Return [x, y] of the center of cell containing provided text 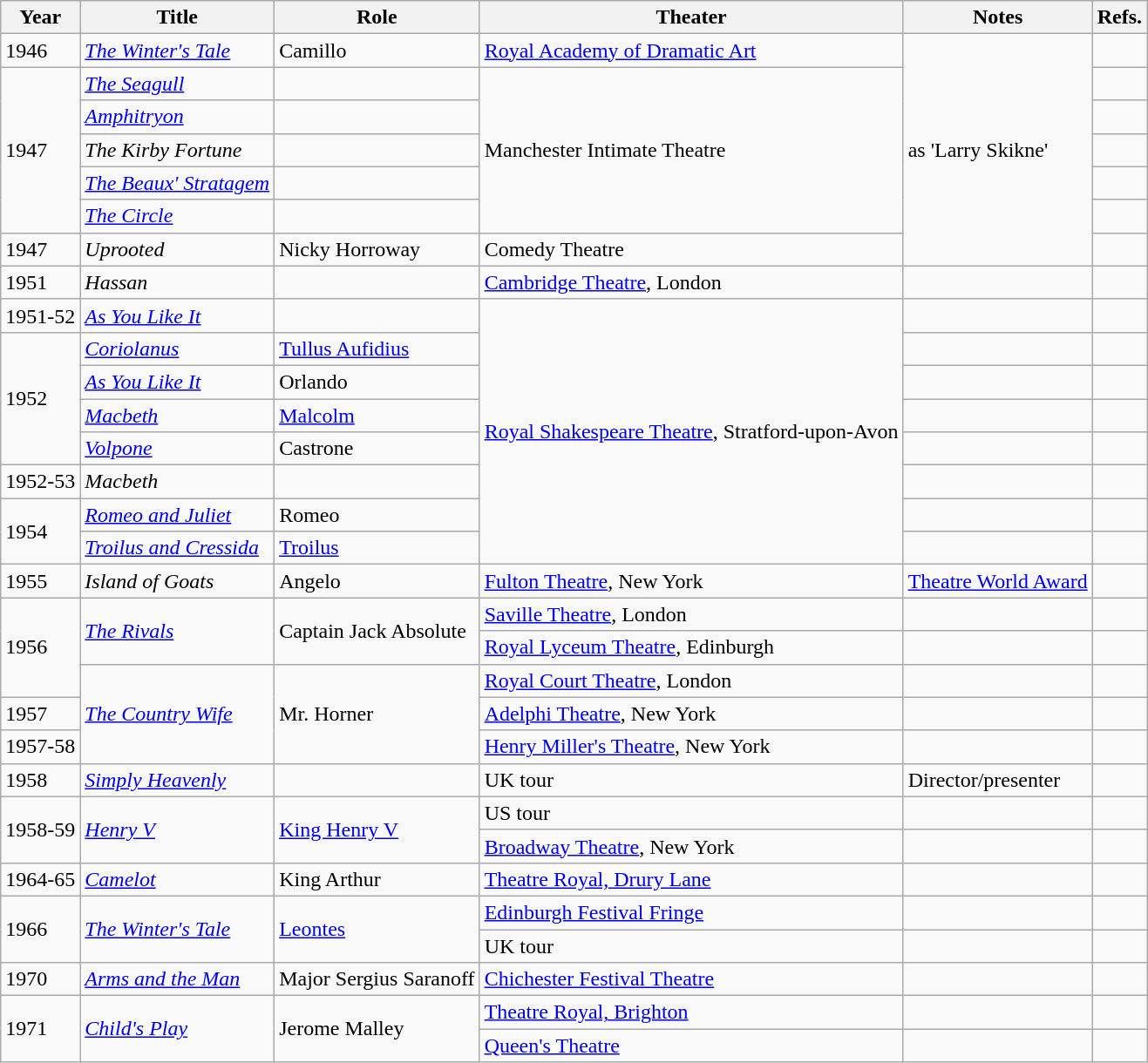
Role [377, 17]
Queen's Theatre [691, 1046]
Romeo and Juliet [178, 515]
Royal Lyceum Theatre, Edinburgh [691, 647]
Royal Academy of Dramatic Art [691, 51]
Uprooted [178, 249]
Edinburgh Festival Fringe [691, 912]
Notes [997, 17]
1970 [40, 979]
The Kirby Fortune [178, 150]
1955 [40, 581]
Director/presenter [997, 780]
Captain Jack Absolute [377, 631]
1971 [40, 1029]
Hassan [178, 282]
Tullus Aufidius [377, 349]
Chichester Festival Theatre [691, 979]
Malcolm [377, 416]
Henry Miller's Theatre, New York [691, 747]
Troilus [377, 548]
Theater [691, 17]
1951 [40, 282]
Mr. Horner [377, 714]
1946 [40, 51]
Theatre Royal, Brighton [691, 1012]
1957-58 [40, 747]
Island of Goats [178, 581]
Henry V [178, 829]
Manchester Intimate Theatre [691, 150]
Orlando [377, 382]
Nicky Horroway [377, 249]
Camelot [178, 879]
Royal Court Theatre, London [691, 680]
Major Sergius Saranoff [377, 979]
Fulton Theatre, New York [691, 581]
Refs. [1119, 17]
1964-65 [40, 879]
Camillo [377, 51]
Coriolanus [178, 349]
US tour [691, 813]
Leontes [377, 929]
Angelo [377, 581]
The Rivals [178, 631]
The Country Wife [178, 714]
Jerome Malley [377, 1029]
Cambridge Theatre, London [691, 282]
Amphitryon [178, 117]
1952-53 [40, 482]
1958-59 [40, 829]
Adelphi Theatre, New York [691, 714]
Comedy Theatre [691, 249]
Castrone [377, 449]
Romeo [377, 515]
Simply Heavenly [178, 780]
1958 [40, 780]
The Seagull [178, 84]
The Circle [178, 216]
Troilus and Cressida [178, 548]
Saville Theatre, London [691, 614]
King Arthur [377, 879]
Title [178, 17]
Theatre World Award [997, 581]
Child's Play [178, 1029]
King Henry V [377, 829]
1954 [40, 531]
1951-52 [40, 315]
The Beaux' Stratagem [178, 183]
Arms and the Man [178, 979]
Broadway Theatre, New York [691, 846]
Year [40, 17]
1956 [40, 647]
1966 [40, 929]
Royal Shakespeare Theatre, Stratford-upon-Avon [691, 431]
1952 [40, 398]
Volpone [178, 449]
as 'Larry Skikne' [997, 150]
Theatre Royal, Drury Lane [691, 879]
1957 [40, 714]
